Capture the cell that displays the provided text and extract its [x, y] central coordinate. 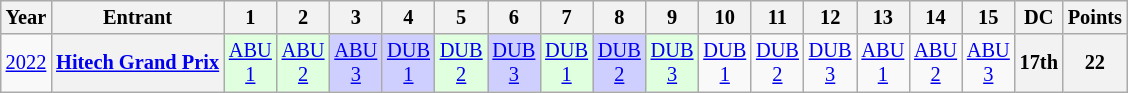
12 [830, 17]
Hitech Grand Prix [138, 63]
6 [514, 17]
Points [1095, 17]
14 [936, 17]
2 [304, 17]
8 [620, 17]
Year [26, 17]
9 [672, 17]
22 [1095, 63]
2022 [26, 63]
DC [1039, 17]
15 [988, 17]
3 [356, 17]
5 [462, 17]
Entrant [138, 17]
13 [882, 17]
11 [778, 17]
17th [1039, 63]
7 [566, 17]
10 [724, 17]
4 [408, 17]
1 [250, 17]
